Locate the cell with the specified text and output its [X, Y] center coordinate. 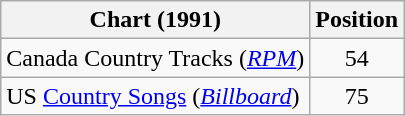
Position [357, 20]
US Country Songs (Billboard) [156, 96]
75 [357, 96]
54 [357, 58]
Canada Country Tracks (RPM) [156, 58]
Chart (1991) [156, 20]
